Extract the (X, Y) coordinate from the center of the cell holding the provided text.  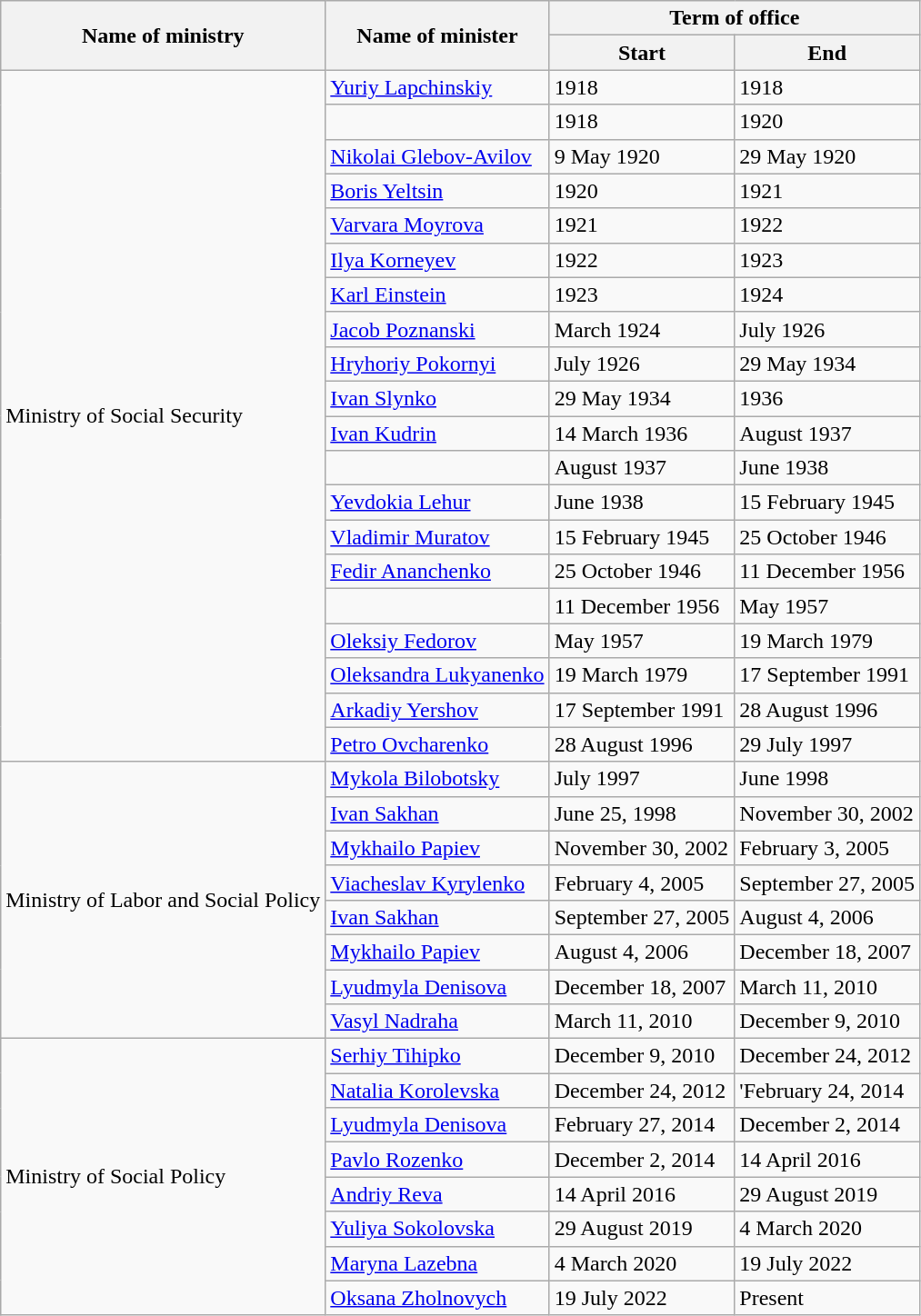
Ministry of Social Policy (164, 1177)
Ministry of Labor and Social Policy (164, 900)
Present (827, 1298)
14 March 1936 (642, 434)
Ministry of Social Security (164, 416)
1936 (827, 398)
End (827, 53)
Natalia Korolevska (437, 1091)
Karl Einstein (437, 294)
June 1998 (827, 779)
Andriy Reva (437, 1194)
Maryna Lazebna (437, 1263)
Boris Yeltsin (437, 191)
February 3, 2005 (827, 848)
Oksana Zholnovych (437, 1298)
Yuriy Lapchinskiy (437, 87)
Vasyl Nadraha (437, 1022)
Pavlo Rozenko (437, 1160)
Fedir Ananchenko (437, 572)
Ilya Korneyev (437, 260)
Arkadiy Yershov (437, 710)
Yevdokia Lehur (437, 503)
February 4, 2005 (642, 882)
Vladimir Muratov (437, 537)
Jacob Poznanski (437, 329)
9 May 1920 (642, 156)
Yuliya Sokolovska (437, 1229)
Name of ministry (164, 35)
Ivan Slynko (437, 398)
Oleksiy Fedorov (437, 641)
29 July 1997 (827, 744)
Viacheslav Kyrylenko (437, 882)
Name of minister (437, 35)
Nikolai Glebov-Avilov (437, 156)
1924 (827, 294)
Serhiy Tihipko (437, 1056)
Oleksandra Lukyanenko (437, 675)
Start (642, 53)
March 1924 (642, 329)
Varvara Moyrova (437, 225)
29 May 1920 (827, 156)
Hryhoriy Pokornyi (437, 364)
'February 24, 2014 (827, 1091)
Petro Ovcharenko (437, 744)
June 25, 1998 (642, 813)
Mykola Bilobotsky (437, 779)
Ivan Kudrin (437, 434)
Term of office (735, 18)
July 1997 (642, 779)
February 27, 2014 (642, 1125)
